Scan for the cell matching the given text and deliver its [X, Y] coordinate at center. 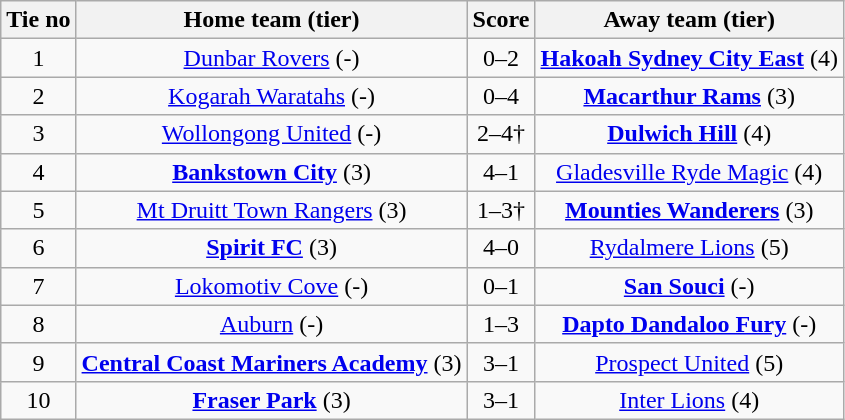
Lokomotiv Cove (-) [272, 286]
0–4 [501, 96]
Macarthur Rams (3) [689, 96]
Rydalmere Lions (5) [689, 248]
10 [38, 400]
San Souci (-) [689, 286]
Auburn (-) [272, 324]
Tie no [38, 20]
1–3† [501, 210]
Gladesville Ryde Magic (4) [689, 172]
Home team (tier) [272, 20]
Fraser Park (3) [272, 400]
Prospect United (5) [689, 362]
2 [38, 96]
6 [38, 248]
Central Coast Mariners Academy (3) [272, 362]
Wollongong United (-) [272, 134]
Mt Druitt Town Rangers (3) [272, 210]
4–0 [501, 248]
9 [38, 362]
Mounties Wanderers (3) [689, 210]
Score [501, 20]
Inter Lions (4) [689, 400]
0–1 [501, 286]
4–1 [501, 172]
3 [38, 134]
4 [38, 172]
Dunbar Rovers (-) [272, 58]
Dapto Dandaloo Fury (-) [689, 324]
7 [38, 286]
1–3 [501, 324]
Bankstown City (3) [272, 172]
5 [38, 210]
2–4† [501, 134]
Away team (tier) [689, 20]
Dulwich Hill (4) [689, 134]
Spirit FC (3) [272, 248]
0–2 [501, 58]
1 [38, 58]
8 [38, 324]
Kogarah Waratahs (-) [272, 96]
Hakoah Sydney City East (4) [689, 58]
